Determine the (X, Y) coordinate at the center of the cell enclosing the given text.  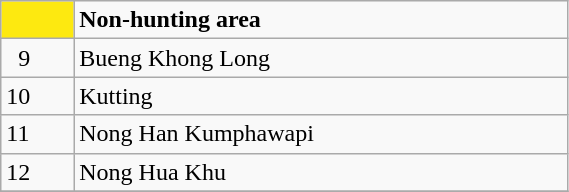
10 (38, 96)
Kutting (321, 96)
9 (38, 58)
12 (38, 172)
Bueng Khong Long (321, 58)
Nong Han Kumphawapi (321, 134)
Nong Hua Khu (321, 172)
Non-hunting area (321, 20)
11 (38, 134)
